Capture the cell that displays the provided text and extract its [X, Y] central coordinate. 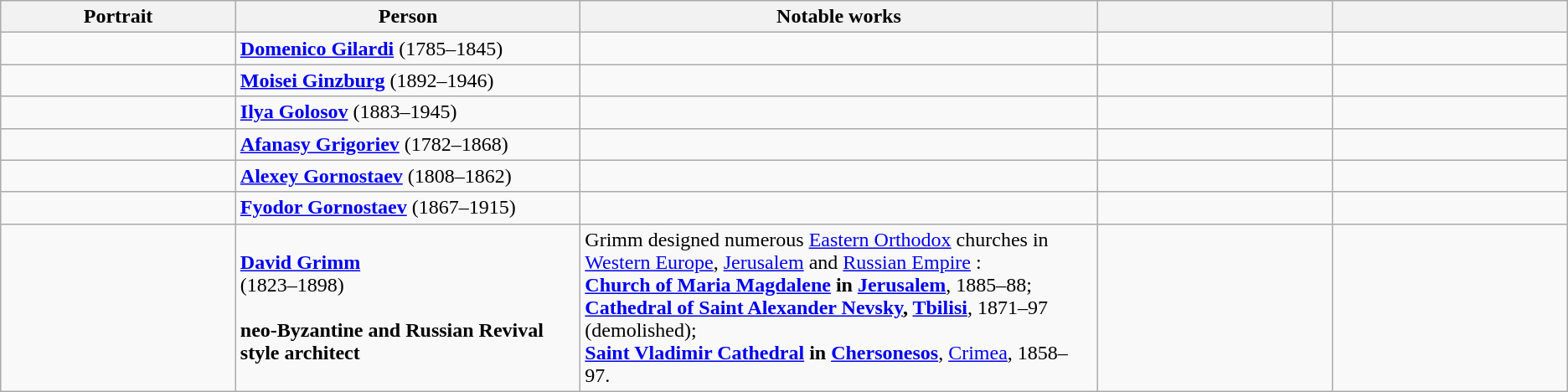
Domenico Gilardi (1785–1845) [407, 49]
Alexey Gornostaev (1808–1862) [407, 176]
Portrait [119, 17]
Notable works [839, 17]
David Grimm(1823–1898)neo-Byzantine and Russian Revival style architect [407, 307]
Ilya Golosov (1883–1945) [407, 112]
Person [407, 17]
Fyodor Gornostaev (1867–1915) [407, 208]
Afanasy Grigoriev (1782–1868) [407, 144]
Moisei Ginzburg (1892–1946) [407, 80]
